Provide the (x, y) coordinate of the cell's center where the given text is located.  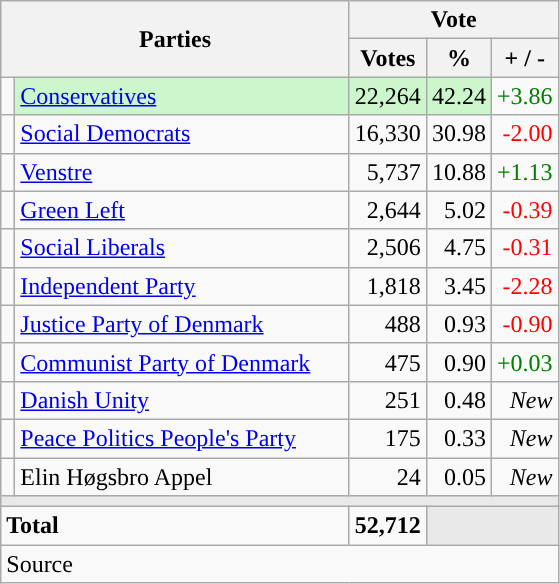
Independent Party (182, 286)
Social Democrats (182, 134)
Social Liberals (182, 248)
+0.03 (524, 362)
0.48 (458, 400)
-0.39 (524, 210)
475 (388, 362)
42.24 (458, 96)
-2.00 (524, 134)
Conservatives (182, 96)
-0.31 (524, 248)
52,712 (388, 526)
+3.86 (524, 96)
0.05 (458, 477)
Vote (454, 20)
Green Left (182, 210)
24 (388, 477)
Peace Politics People's Party (182, 438)
Votes (388, 58)
% (458, 58)
+ / - (524, 58)
30.98 (458, 134)
175 (388, 438)
251 (388, 400)
2,506 (388, 248)
1,818 (388, 286)
10.88 (458, 172)
22,264 (388, 96)
Venstre (182, 172)
3.45 (458, 286)
Danish Unity (182, 400)
488 (388, 324)
5,737 (388, 172)
0.33 (458, 438)
5.02 (458, 210)
16,330 (388, 134)
2,644 (388, 210)
Total (176, 526)
Communist Party of Denmark (182, 362)
Source (280, 564)
4.75 (458, 248)
+1.13 (524, 172)
0.93 (458, 324)
-0.90 (524, 324)
0.90 (458, 362)
Justice Party of Denmark (182, 324)
Parties (176, 39)
-2.28 (524, 286)
Elin Høgsbro Appel (182, 477)
